Capture the cell that displays the provided text and extract its (X, Y) central coordinate. 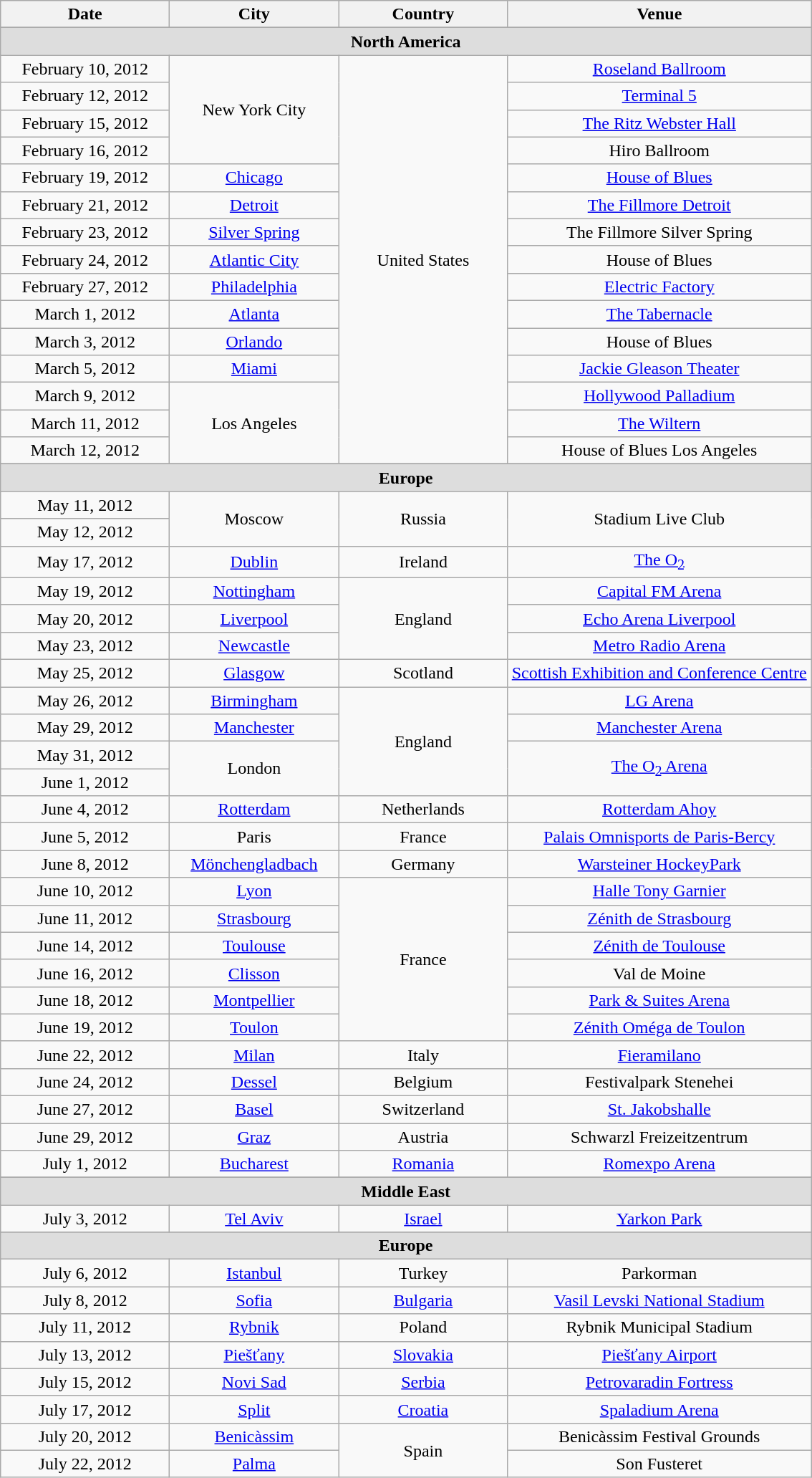
Hiro Ballroom (659, 150)
Scotland (423, 673)
House of Blues Los Angeles (659, 451)
Dublin (254, 562)
Lyon (254, 891)
June 22, 2012 (85, 1055)
Stadium Live Club (659, 519)
Rotterdam Ahoy (659, 810)
June 16, 2012 (85, 973)
February 23, 2012 (85, 232)
Spain (423, 1450)
Son Fusteret (659, 1464)
June 29, 2012 (85, 1137)
Middle East (406, 1191)
May 25, 2012 (85, 673)
May 23, 2012 (85, 646)
Capital FM Arena (659, 591)
July 3, 2012 (85, 1219)
Basel (254, 1110)
June 11, 2012 (85, 918)
Scottish Exhibition and Conference Centre (659, 673)
Manchester (254, 728)
July 8, 2012 (85, 1300)
May 11, 2012 (85, 505)
Manchester Arena (659, 728)
February 10, 2012 (85, 69)
June 14, 2012 (85, 946)
June 18, 2012 (85, 1000)
Serbia (423, 1382)
June 5, 2012 (85, 837)
June 19, 2012 (85, 1027)
Fieramilano (659, 1055)
The Wiltern (659, 423)
United States (423, 259)
The Fillmore Detroit (659, 205)
Switzerland (423, 1110)
Newcastle (254, 646)
May 17, 2012 (85, 562)
July 13, 2012 (85, 1355)
Toulouse (254, 946)
July 17, 2012 (85, 1409)
Country (423, 14)
Electric Factory (659, 287)
Miami (254, 369)
Milan (254, 1055)
Netherlands (423, 810)
July 20, 2012 (85, 1436)
Piešťany Airport (659, 1355)
Nottingham (254, 591)
June 1, 2012 (85, 782)
North America (406, 42)
Slovakia (423, 1355)
February 16, 2012 (85, 150)
May 29, 2012 (85, 728)
New York City (254, 110)
Israel (423, 1219)
Moscow (254, 519)
March 1, 2012 (85, 314)
Warsteiner HockeyPark (659, 864)
July 1, 2012 (85, 1164)
Austria (423, 1137)
Dessel (254, 1082)
Glasgow (254, 673)
Sofia (254, 1300)
Strasbourg (254, 918)
May 20, 2012 (85, 618)
February 15, 2012 (85, 123)
Metro Radio Arena (659, 646)
March 12, 2012 (85, 451)
Croatia (423, 1409)
Mönchengladbach (254, 864)
July 6, 2012 (85, 1273)
May 12, 2012 (85, 532)
Montpellier (254, 1000)
Bucharest (254, 1164)
Piešťany (254, 1355)
Chicago (254, 178)
Jackie Gleason Theater (659, 369)
June 4, 2012 (85, 810)
February 24, 2012 (85, 259)
Birmingham (254, 701)
Romania (423, 1164)
March 5, 2012 (85, 369)
July 22, 2012 (85, 1464)
Turkey (423, 1273)
June 10, 2012 (85, 891)
Russia (423, 519)
May 19, 2012 (85, 591)
Val de Moine (659, 973)
Palma (254, 1464)
Park & Suites Arena (659, 1000)
Romexpo Arena (659, 1164)
Benicàssim (254, 1436)
Roseland Ballroom (659, 69)
Rybnik Municipal Stadium (659, 1328)
Toulon (254, 1027)
The Ritz Webster Hall (659, 123)
February 27, 2012 (85, 287)
Ireland (423, 562)
Atlantic City (254, 259)
The O2 Arena (659, 769)
Los Angeles (254, 423)
The Fillmore Silver Spring (659, 232)
Clisson (254, 973)
Liverpool (254, 618)
Silver Spring (254, 232)
City (254, 14)
February 12, 2012 (85, 96)
Venue (659, 14)
Detroit (254, 205)
Vasil Levski National Stadium (659, 1300)
The Tabernacle (659, 314)
March 3, 2012 (85, 342)
Parkorman (659, 1273)
May 31, 2012 (85, 755)
Zénith Oméga de Toulon (659, 1027)
February 21, 2012 (85, 205)
June 24, 2012 (85, 1082)
Novi Sad (254, 1382)
Germany (423, 864)
Poland (423, 1328)
Petrovaradin Fortress (659, 1382)
St. Jakobshalle (659, 1110)
Yarkon Park (659, 1219)
Echo Arena Liverpool (659, 618)
Terminal 5 (659, 96)
Italy (423, 1055)
Atlanta (254, 314)
June 27, 2012 (85, 1110)
Date (85, 14)
July 15, 2012 (85, 1382)
Belgium (423, 1082)
Spaladium Arena (659, 1409)
February 19, 2012 (85, 178)
June 8, 2012 (85, 864)
Istanbul (254, 1273)
Philadelphia (254, 287)
Split (254, 1409)
Palais Omnisports de Paris-Bercy (659, 837)
Zénith de Strasbourg (659, 918)
Paris (254, 837)
Benicàssim Festival Grounds (659, 1436)
Festivalpark Stenehei (659, 1082)
London (254, 769)
LG Arena (659, 701)
Orlando (254, 342)
July 11, 2012 (85, 1328)
Graz (254, 1137)
Rotterdam (254, 810)
Halle Tony Garnier (659, 891)
Schwarzl Freizeitzentrum (659, 1137)
Tel Aviv (254, 1219)
Rybnik (254, 1328)
Zénith de Toulouse (659, 946)
Hollywood Palladium (659, 396)
March 9, 2012 (85, 396)
March 11, 2012 (85, 423)
May 26, 2012 (85, 701)
Bulgaria (423, 1300)
The O2 (659, 562)
